Return the [x, y] coordinate for the center point of the cell that contains the specified text.  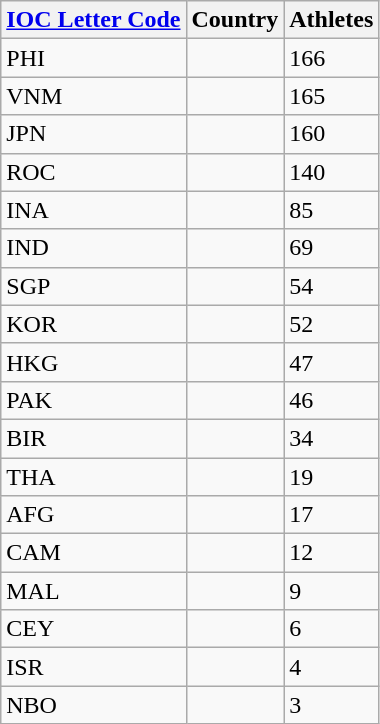
IOC Letter Code [94, 20]
PHI [94, 58]
AFG [94, 515]
4 [332, 667]
MAL [94, 591]
NBO [94, 705]
160 [332, 134]
JPN [94, 134]
166 [332, 58]
54 [332, 286]
ROC [94, 172]
69 [332, 248]
BIR [94, 438]
Athletes [332, 20]
47 [332, 362]
46 [332, 400]
PAK [94, 400]
17 [332, 515]
52 [332, 324]
HKG [94, 362]
3 [332, 705]
140 [332, 172]
SGP [94, 286]
9 [332, 591]
85 [332, 210]
19 [332, 477]
CEY [94, 629]
6 [332, 629]
THA [94, 477]
KOR [94, 324]
ISR [94, 667]
INA [94, 210]
12 [332, 553]
VNM [94, 96]
Country [235, 20]
CAM [94, 553]
34 [332, 438]
165 [332, 96]
IND [94, 248]
